Locate the cell with the specified text and output its [x, y] center coordinate. 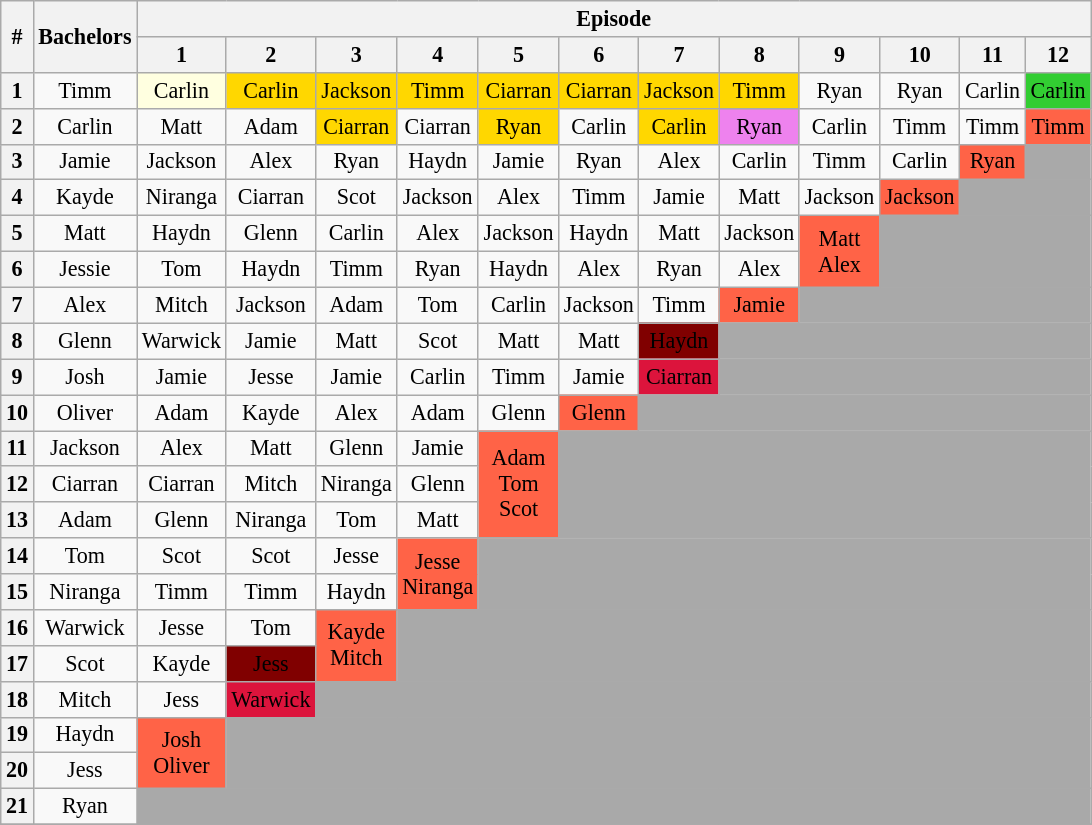
# [17, 36]
18 [17, 699]
15 [17, 591]
13 [17, 520]
19 [17, 735]
Episode [614, 18]
Bachelors [85, 36]
14 [17, 556]
MattAlex [839, 251]
Oliver [85, 412]
JoshOliver [182, 753]
JesseNiranga [438, 574]
21 [17, 806]
AdamTomScot [518, 484]
Josh [85, 377]
16 [17, 627]
KaydeMitch [356, 645]
20 [17, 771]
Jessie [85, 269]
17 [17, 663]
